Find where the given text appears and provide that cell's center as [X, Y] coordinate. 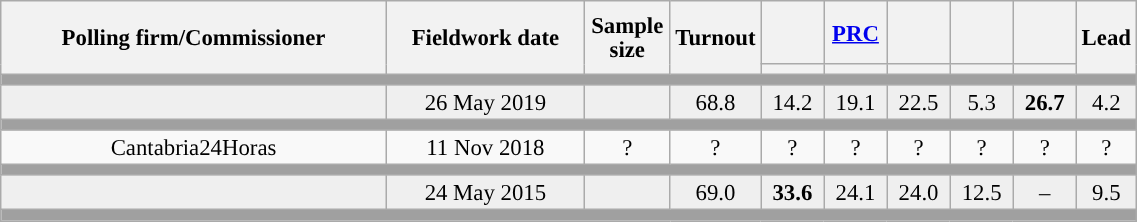
4.2 [1106, 102]
Sample size [627, 38]
Cantabria24Horas [194, 148]
Turnout [716, 38]
11 Nov 2018 [485, 148]
Polling firm/Commissioner [194, 38]
9.5 [1106, 194]
24.1 [856, 194]
33.6 [792, 194]
14.2 [792, 102]
Lead [1106, 38]
22.5 [918, 102]
– [1044, 194]
68.8 [716, 102]
69.0 [716, 194]
5.3 [982, 102]
12.5 [982, 194]
PRC [856, 32]
Fieldwork date [485, 38]
26 May 2019 [485, 102]
26.7 [1044, 102]
24.0 [918, 194]
19.1 [856, 102]
24 May 2015 [485, 194]
